Return the [x, y] coordinate for the center point of the cell that contains the specified text.  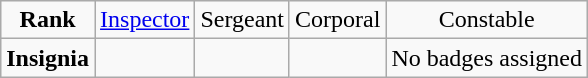
Rank [48, 20]
Inspector [145, 20]
Constable [487, 20]
Insignia [48, 58]
Corporal [337, 20]
Sergeant [242, 20]
No badges assigned [487, 58]
